Determine the (X, Y) coordinate at the center of the cell enclosing the given text.  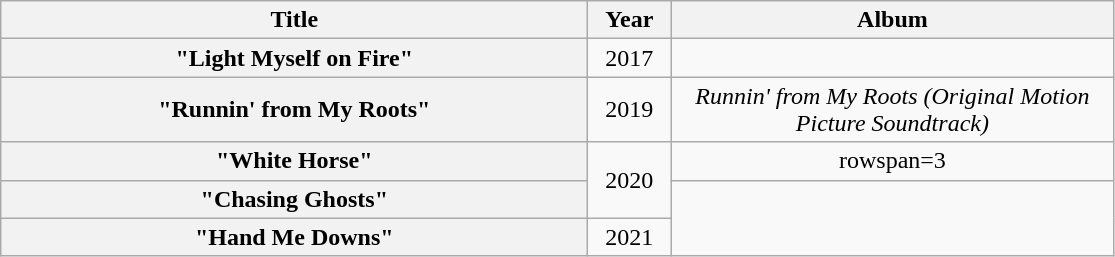
2020 (630, 180)
"Light Myself on Fire" (294, 58)
2021 (630, 237)
Year (630, 20)
Album (892, 20)
2017 (630, 58)
2019 (630, 110)
"Runnin' from My Roots" (294, 110)
rowspan=3 (892, 161)
"White Horse" (294, 161)
Title (294, 20)
"Hand Me Downs" (294, 237)
Runnin' from My Roots (Original Motion Picture Soundtrack) (892, 110)
"Chasing Ghosts" (294, 199)
